Find where the given text appears and provide that cell's center as (X, Y) coordinate. 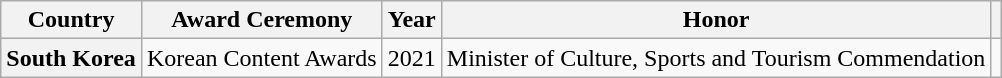
Honor (716, 20)
Korean Content Awards (262, 58)
2021 (412, 58)
Award Ceremony (262, 20)
Year (412, 20)
Country (72, 20)
Minister of Culture, Sports and Tourism Commendation (716, 58)
South Korea (72, 58)
